Determine the [X, Y] coordinate at the center of the cell enclosing the given text.  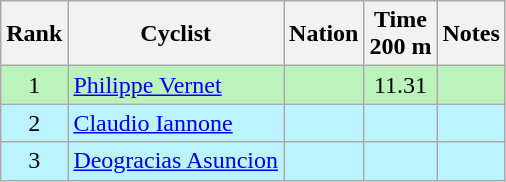
Nation [324, 34]
Philippe Vernet [176, 85]
11.31 [400, 85]
Notes [471, 34]
Deogracias Asuncion [176, 161]
Claudio Iannone [176, 123]
Cyclist [176, 34]
Time200 m [400, 34]
Rank [34, 34]
3 [34, 161]
1 [34, 85]
2 [34, 123]
